Identify which cell holds the provided text, then report its [X, Y] central coordinate. 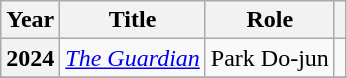
Year [30, 20]
The Guardian [133, 58]
Title [133, 20]
2024 [30, 58]
Role [270, 20]
Park Do-jun [270, 58]
